Provide the [X, Y] coordinate of the cell's center where the given text is located.  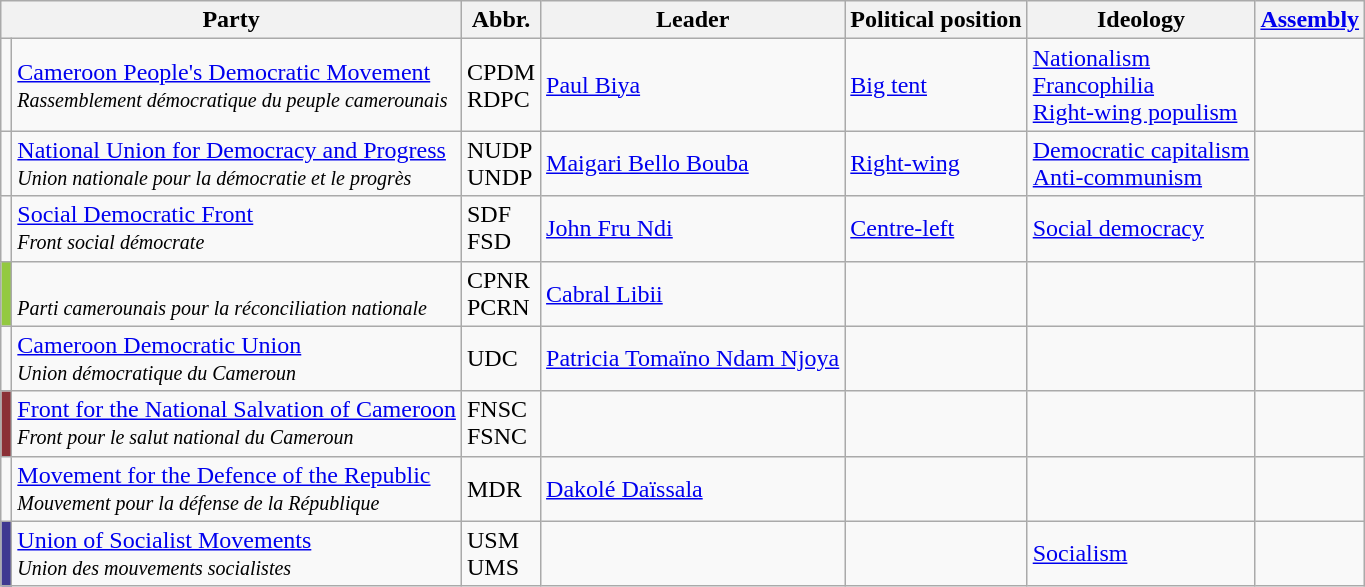
MDR [500, 488]
Cabral Libii [693, 294]
Maigari Bello Bouba [693, 164]
Socialism [1141, 554]
SDFFSD [500, 228]
Party [232, 20]
Dakolé Daïssala [693, 488]
USMUMS [500, 554]
Abbr. [500, 20]
Front for the National Salvation of CameroonFront pour le salut national du Cameroun [237, 424]
Ideology [1141, 20]
National Union for Democracy and ProgressUnion nationale pour la démocratie et le progrès [237, 164]
Cameroon Democratic UnionUnion démocratique du Cameroun [237, 358]
Movement for the Defence of the RepublicMouvement pour la défense de la République [237, 488]
FNSCFSNC [500, 424]
Right-wing [936, 164]
Centre-left [936, 228]
Political position [936, 20]
NationalismFrancophiliaRight-wing populism [1141, 85]
NUDPUNDP [500, 164]
CPDMRDPC [500, 85]
Democratic capitalismAnti-communism [1141, 164]
Parti camerounais pour la réconciliation nationale [237, 294]
Assembly [1310, 20]
Social democracy [1141, 228]
CPNRPCRN [500, 294]
Patricia Tomaïno Ndam Njoya [693, 358]
Paul Biya [693, 85]
Cameroon People's Democratic MovementRassemblement démocratique du peuple camerounais [237, 85]
John Fru Ndi [693, 228]
Big tent [936, 85]
UDC [500, 358]
Leader [693, 20]
Social Democratic FrontFront social démocrate [237, 228]
Union of Socialist MovementsUnion des mouvements socialistes [237, 554]
